Extract the (X, Y) coordinate from the center of the cell holding the provided text.  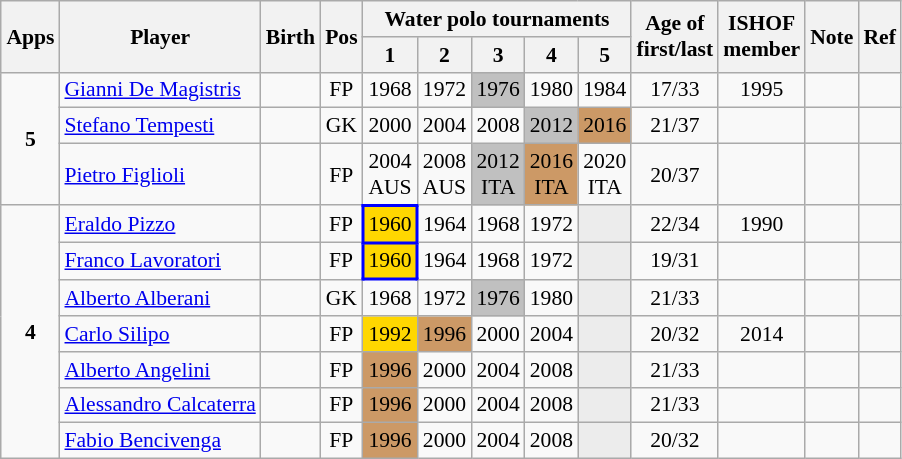
Note (832, 36)
1992 (390, 334)
Gianni De Magistris (160, 90)
Ref (879, 36)
3 (498, 55)
Apps (30, 36)
Stefano Tempesti (160, 126)
Age offirst/last (674, 36)
Pietro Figlioli (160, 175)
2008AUS (444, 175)
Alberto Angelini (160, 370)
2014 (762, 334)
Alessandro Calcaterra (160, 405)
1995 (762, 90)
1990 (762, 224)
20/37 (674, 175)
17/33 (674, 90)
2016ITA (552, 175)
ISHOFmember (762, 36)
2004AUS (390, 175)
Player (160, 36)
Eraldo Pizzo (160, 224)
Fabio Bencivenga (160, 441)
1 (390, 55)
2012ITA (498, 175)
Water polo tournaments (498, 19)
22/34 (674, 224)
Birth (290, 36)
2016 (604, 126)
1984 (604, 90)
19/31 (674, 262)
Carlo Silipo (160, 334)
21/37 (674, 126)
2 (444, 55)
Franco Lavoratori (160, 262)
2020ITA (604, 175)
Alberto Alberani (160, 298)
Pos (342, 36)
2012 (552, 126)
